Extract the [x, y] coordinate from the center of the cell holding the provided text.  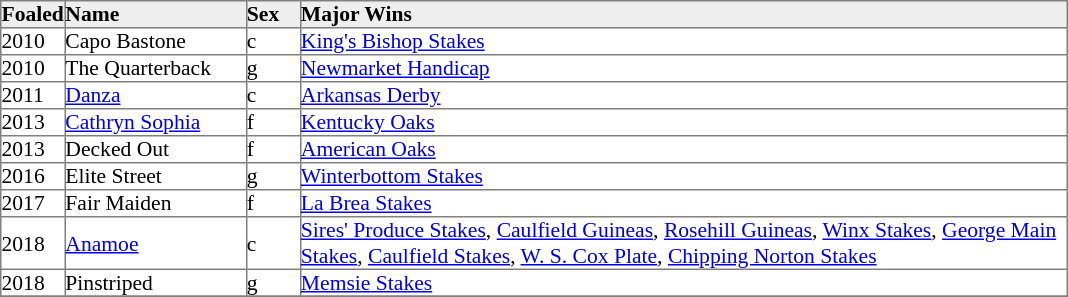
Major Wins [683, 14]
Kentucky Oaks [683, 122]
Anamoe [156, 243]
Decked Out [156, 150]
Sex [273, 14]
Winterbottom Stakes [683, 176]
La Brea Stakes [683, 204]
Name [156, 14]
Capo Bastone [156, 42]
2016 [33, 176]
Elite Street [156, 176]
The Quarterback [156, 68]
2017 [33, 204]
Memsie Stakes [683, 282]
Danza [156, 96]
King's Bishop Stakes [683, 42]
Newmarket Handicap [683, 68]
Pinstriped [156, 282]
Cathryn Sophia [156, 122]
Arkansas Derby [683, 96]
Foaled [33, 14]
Fair Maiden [156, 204]
2011 [33, 96]
American Oaks [683, 150]
